Provide the (X, Y) coordinate of the cell's center where the given text is located.  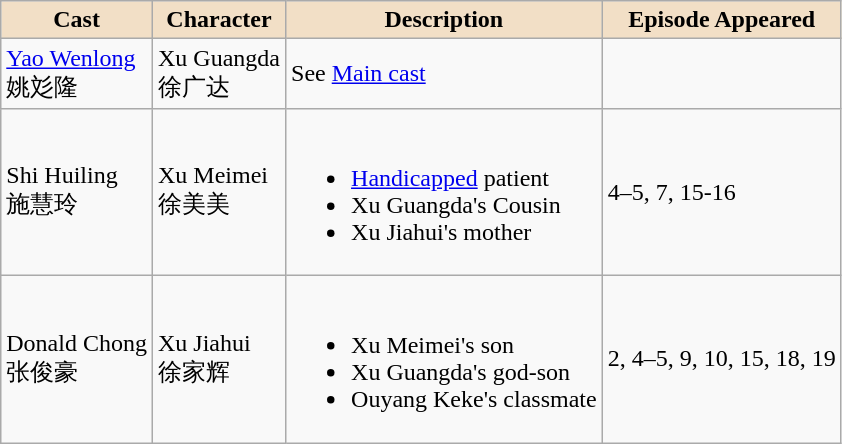
Description (444, 20)
Xu Meimei 徐美美 (218, 192)
Yao Wenlong 姚彣隆 (77, 74)
4–5, 7, 15-16 (722, 192)
2, 4–5, 9, 10, 15, 18, 19 (722, 358)
Xu Guangda 徐广达 (218, 74)
Xu Meimei's sonXu Guangda's god-sonOuyang Keke's classmate (444, 358)
Handicapped patientXu Guangda's CousinXu Jiahui's mother (444, 192)
Shi Huiling 施慧玲 (77, 192)
Donald Chong 张俊豪 (77, 358)
Episode Appeared (722, 20)
See Main cast (444, 74)
Xu Jiahui 徐家辉 (218, 358)
Character (218, 20)
Cast (77, 20)
